Capture the cell that displays the provided text and extract its [x, y] central coordinate. 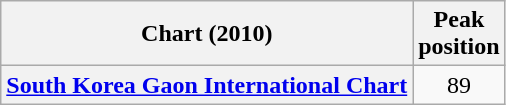
89 [459, 85]
South Korea Gaon International Chart [207, 85]
Peakposition [459, 34]
Chart (2010) [207, 34]
